Provide the (x, y) coordinate of the cell's center where the given text is located.  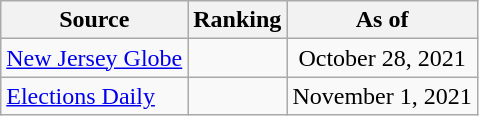
New Jersey Globe (94, 58)
October 28, 2021 (382, 58)
Ranking (238, 20)
November 1, 2021 (382, 96)
As of (382, 20)
Source (94, 20)
Elections Daily (94, 96)
